Detect which cell encompasses the target text, then output its [X, Y] center coordinate. 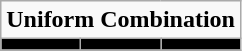
Uniform Combination [121, 20]
